Return (x, y) of the center of cell containing provided text 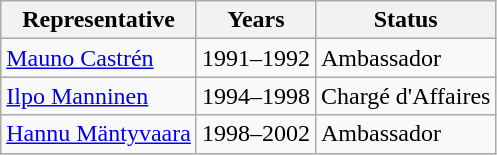
Chargé d'Affaires (405, 96)
Status (405, 20)
Years (256, 20)
1998–2002 (256, 134)
Representative (99, 20)
1991–1992 (256, 58)
Mauno Castrén (99, 58)
Ilpo Manninen (99, 96)
Hannu Mäntyvaara (99, 134)
1994–1998 (256, 96)
